Extract the (x, y) coordinate from the center of the cell holding the provided text.  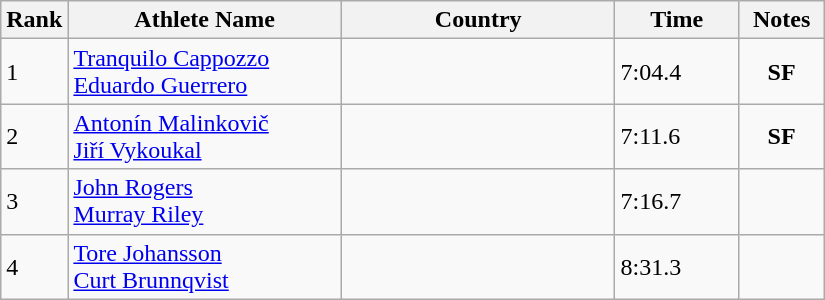
2 (34, 136)
7:16.7 (677, 202)
4 (34, 266)
John RogersMurray Riley (205, 202)
Notes (782, 20)
Tore JohanssonCurt Brunnqvist (205, 266)
7:04.4 (677, 72)
Antonín MalinkovičJiří Vykoukal (205, 136)
7:11.6 (677, 136)
1 (34, 72)
Tranquilo CappozzoEduardo Guerrero (205, 72)
8:31.3 (677, 266)
Time (677, 20)
3 (34, 202)
Country (478, 20)
Athlete Name (205, 20)
Rank (34, 20)
